Locate the cell with the specified text and output its [X, Y] center coordinate. 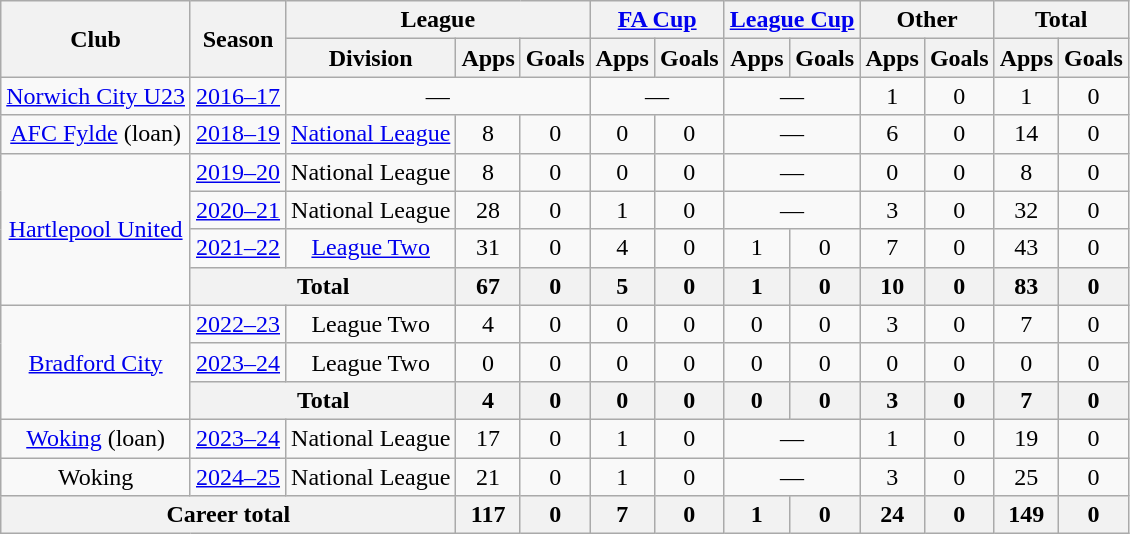
14 [1026, 134]
43 [1026, 248]
League [438, 20]
2024–25 [238, 477]
25 [1026, 477]
Hartlepool United [96, 229]
83 [1026, 286]
Division [371, 58]
Club [96, 39]
31 [488, 248]
21 [488, 477]
2016–17 [238, 96]
Woking [96, 477]
2018–19 [238, 134]
Woking (loan) [96, 438]
2020–21 [238, 210]
2022–23 [238, 324]
Norwich City U23 [96, 96]
67 [488, 286]
5 [622, 286]
League Cup [792, 20]
2019–20 [238, 172]
FA Cup [657, 20]
17 [488, 438]
10 [892, 286]
2021–22 [238, 248]
117 [488, 515]
24 [892, 515]
Bradford City [96, 362]
6 [892, 134]
19 [1026, 438]
Other [927, 20]
28 [488, 210]
Career total [228, 515]
Season [238, 39]
149 [1026, 515]
32 [1026, 210]
AFC Fylde (loan) [96, 134]
